Extract the [x, y] coordinate from the center of the cell holding the provided text.  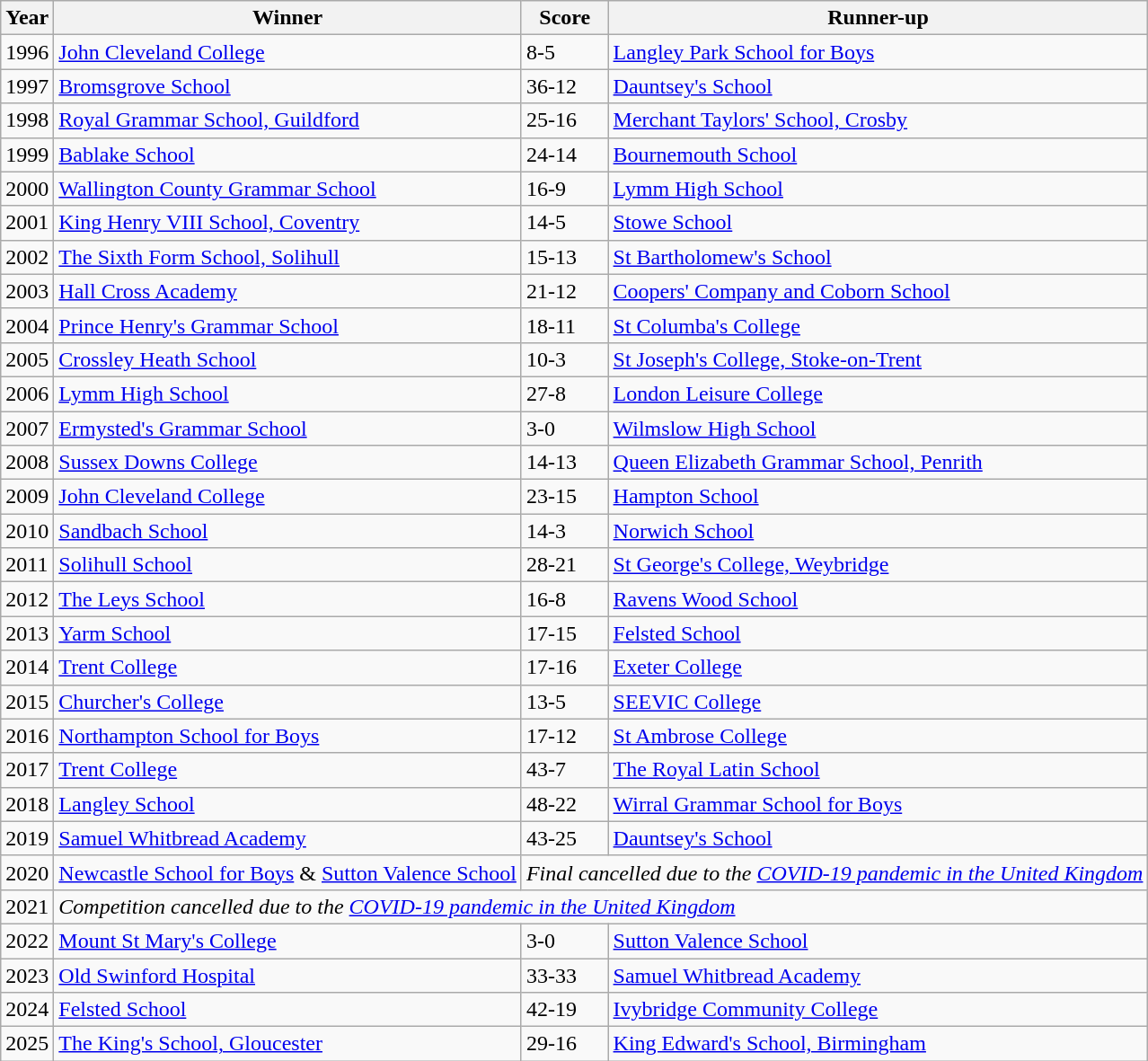
Newcastle School for Boys & Sutton Valence School [287, 872]
Bournemouth School [879, 155]
Langley Park School for Boys [879, 52]
2009 [27, 497]
17-15 [564, 633]
2006 [27, 393]
2011 [27, 565]
10-3 [564, 359]
1998 [27, 120]
1999 [27, 155]
Sandbach School [287, 531]
17-16 [564, 668]
43-25 [564, 838]
2003 [27, 291]
16-8 [564, 599]
14-13 [564, 463]
The King's School, Gloucester [287, 1044]
8-5 [564, 52]
The Leys School [287, 599]
King Henry VIII School, Coventry [287, 223]
2010 [27, 531]
Bromsgrove School [287, 86]
2001 [27, 223]
42-19 [564, 1010]
Royal Grammar School, Guildford [287, 120]
The Sixth Form School, Solihull [287, 257]
13-5 [564, 702]
2022 [27, 941]
2021 [27, 906]
2020 [27, 872]
Northampton School for Boys [287, 736]
2025 [27, 1044]
Norwich School [879, 531]
2018 [27, 804]
Stowe School [879, 223]
Score [564, 18]
2007 [27, 429]
Old Swinford Hospital [287, 975]
Solihull School [287, 565]
2005 [27, 359]
Competition cancelled due to the COVID-19 pandemic in the United Kingdom [601, 906]
33-33 [564, 975]
Hall Cross Academy [287, 291]
Merchant Taylors' School, Crosby [879, 120]
King Edward's School, Birmingham [879, 1044]
2013 [27, 633]
Langley School [287, 804]
Hampton School [879, 497]
Ermysted's Grammar School [287, 429]
St Joseph's College, Stoke-on-Trent [879, 359]
Sussex Downs College [287, 463]
Wilmslow High School [879, 429]
18-11 [564, 325]
15-13 [564, 257]
St Ambrose College [879, 736]
43-7 [564, 770]
28-21 [564, 565]
2015 [27, 702]
17-12 [564, 736]
14-5 [564, 223]
2000 [27, 189]
2016 [27, 736]
Sutton Valence School [879, 941]
27-8 [564, 393]
2024 [27, 1010]
Mount St Mary's College [287, 941]
St Columba's College [879, 325]
Crossley Heath School [287, 359]
Year [27, 18]
Wirral Grammar School for Boys [879, 804]
London Leisure College [879, 393]
48-22 [564, 804]
2019 [27, 838]
Churcher's College [287, 702]
Coopers' Company and Coborn School [879, 291]
Bablake School [287, 155]
Ravens Wood School [879, 599]
16-9 [564, 189]
Queen Elizabeth Grammar School, Penrith [879, 463]
St George's College, Weybridge [879, 565]
2004 [27, 325]
The Royal Latin School [879, 770]
Runner-up [879, 18]
Ivybridge Community College [879, 1010]
2017 [27, 770]
2023 [27, 975]
Exeter College [879, 668]
14-3 [564, 531]
1996 [27, 52]
SEEVIC College [879, 702]
St Bartholomew's School [879, 257]
36-12 [564, 86]
21-12 [564, 291]
1997 [27, 86]
Prince Henry's Grammar School [287, 325]
2012 [27, 599]
29-16 [564, 1044]
2014 [27, 668]
Final cancelled due to the COVID-19 pandemic in the United Kingdom [835, 872]
2002 [27, 257]
Yarm School [287, 633]
25-16 [564, 120]
Wallington County Grammar School [287, 189]
Winner [287, 18]
24-14 [564, 155]
2008 [27, 463]
23-15 [564, 497]
